From the cell containing the given text, extract its center point as (x, y) coordinate. 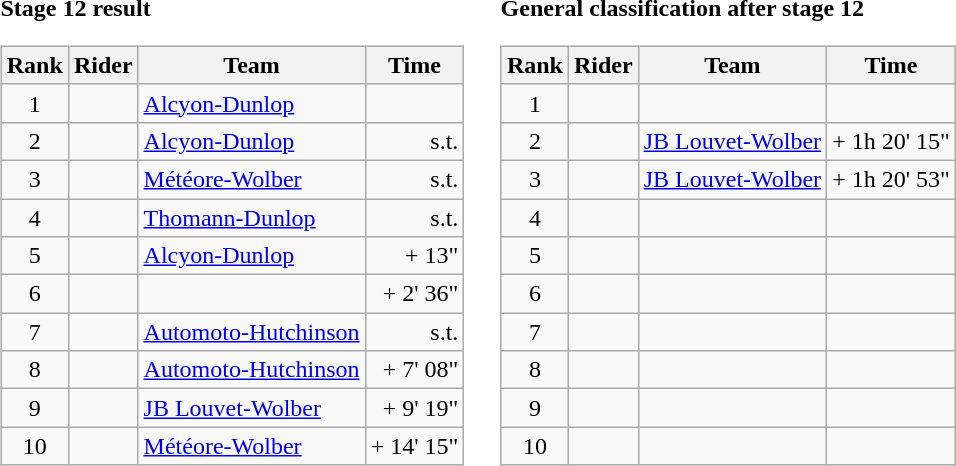
+ 2' 36" (414, 294)
+ 14' 15" (414, 446)
+ 1h 20' 53" (892, 179)
+ 9' 19" (414, 408)
Thomann-Dunlop (252, 217)
+ 7' 08" (414, 370)
+ 13" (414, 256)
+ 1h 20' 15" (892, 141)
